Pinpoint the cell where the given text exists, returning its [x, y] midpoint coordinate. 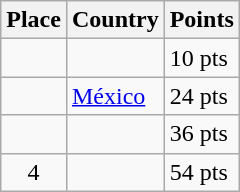
México [115, 96]
4 [34, 172]
Place [34, 20]
10 pts [202, 58]
24 pts [202, 96]
Country [115, 20]
36 pts [202, 134]
54 pts [202, 172]
Points [202, 20]
